For the text-containing cell, return its midpoint in [x, y] coordinate format. 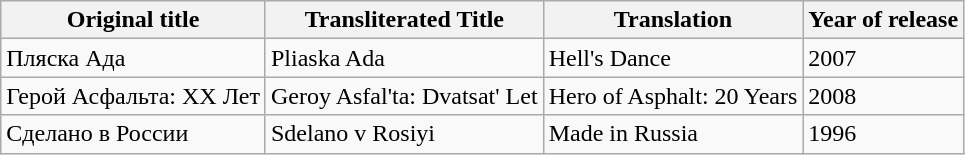
Pliaska Ada [404, 58]
1996 [884, 134]
Сделано в России [134, 134]
Geroy Asfal'ta: Dvatsat' Let [404, 96]
2008 [884, 96]
Hell's Dance [673, 58]
Transliterated Title [404, 20]
Made in Russia [673, 134]
Hero of Asphalt: 20 Years [673, 96]
Year of release [884, 20]
2007 [884, 58]
Герой Асфальта: ХХ Лет [134, 96]
Original title [134, 20]
Sdelano v Rosiyi [404, 134]
Пляска Ада [134, 58]
Translation [673, 20]
